Pinpoint the cell where the given text exists, returning its (x, y) midpoint coordinate. 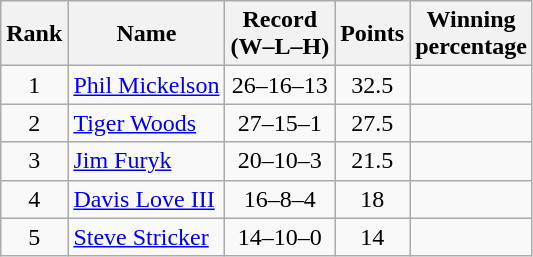
27.5 (372, 123)
4 (34, 199)
14–10–0 (280, 237)
27–15–1 (280, 123)
Winningpercentage (472, 34)
32.5 (372, 85)
Tiger Woods (146, 123)
18 (372, 199)
14 (372, 237)
2 (34, 123)
21.5 (372, 161)
Jim Furyk (146, 161)
26–16–13 (280, 85)
Record(W–L–H) (280, 34)
3 (34, 161)
1 (34, 85)
Points (372, 34)
Davis Love III (146, 199)
Rank (34, 34)
16–8–4 (280, 199)
Name (146, 34)
Phil Mickelson (146, 85)
20–10–3 (280, 161)
5 (34, 237)
Steve Stricker (146, 237)
